Capture the cell that displays the provided text and extract its [x, y] central coordinate. 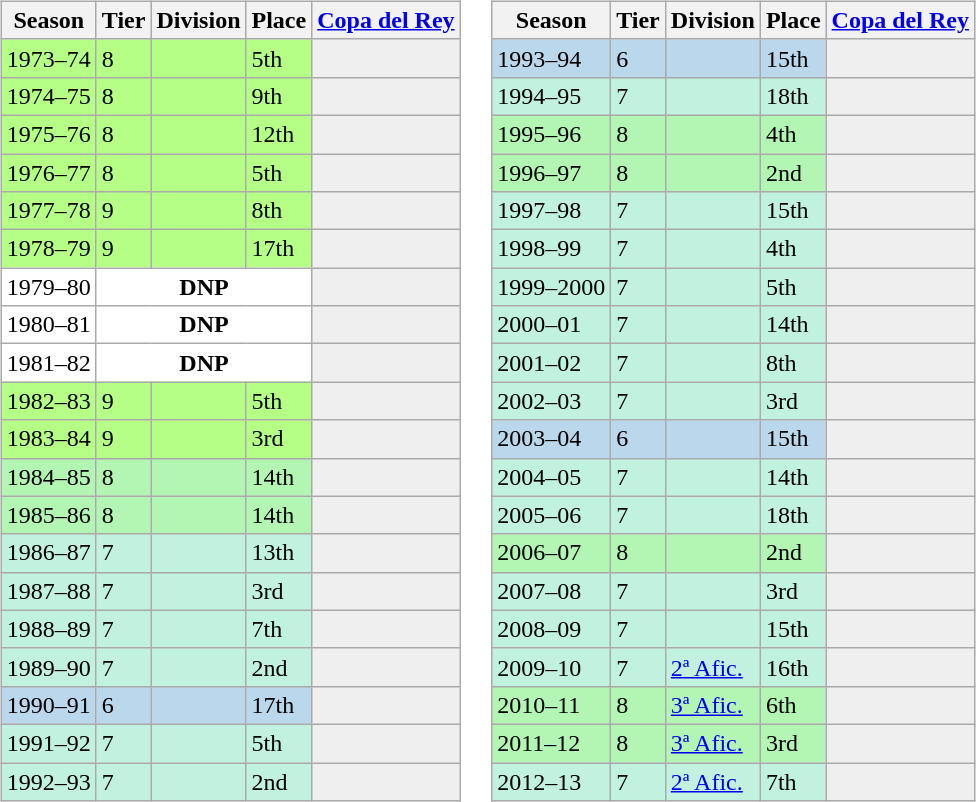
1973–74 [48, 58]
1992–93 [48, 781]
1987–88 [48, 591]
1985–86 [48, 515]
1974–75 [48, 96]
16th [793, 667]
1999–2000 [552, 287]
1977–78 [48, 211]
1981–82 [48, 363]
1991–92 [48, 743]
1995–96 [552, 134]
1998–99 [552, 249]
2003–04 [552, 439]
1980–81 [48, 325]
1997–98 [552, 211]
2001–02 [552, 363]
2004–05 [552, 477]
1975–76 [48, 134]
2010–11 [552, 705]
1976–77 [48, 173]
1986–87 [48, 553]
12th [279, 134]
1978–79 [48, 249]
2000–01 [552, 325]
1982–83 [48, 401]
2005–06 [552, 515]
1983–84 [48, 439]
2006–07 [552, 553]
2011–12 [552, 743]
2002–03 [552, 401]
1989–90 [48, 667]
2007–08 [552, 591]
1979–80 [48, 287]
1984–85 [48, 477]
2008–09 [552, 629]
1994–95 [552, 96]
2009–10 [552, 667]
1990–91 [48, 705]
13th [279, 553]
2012–13 [552, 781]
9th [279, 96]
1996–97 [552, 173]
6th [793, 705]
1993–94 [552, 58]
1988–89 [48, 629]
